Return the [X, Y] coordinate for the center point of the cell that contains the specified text.  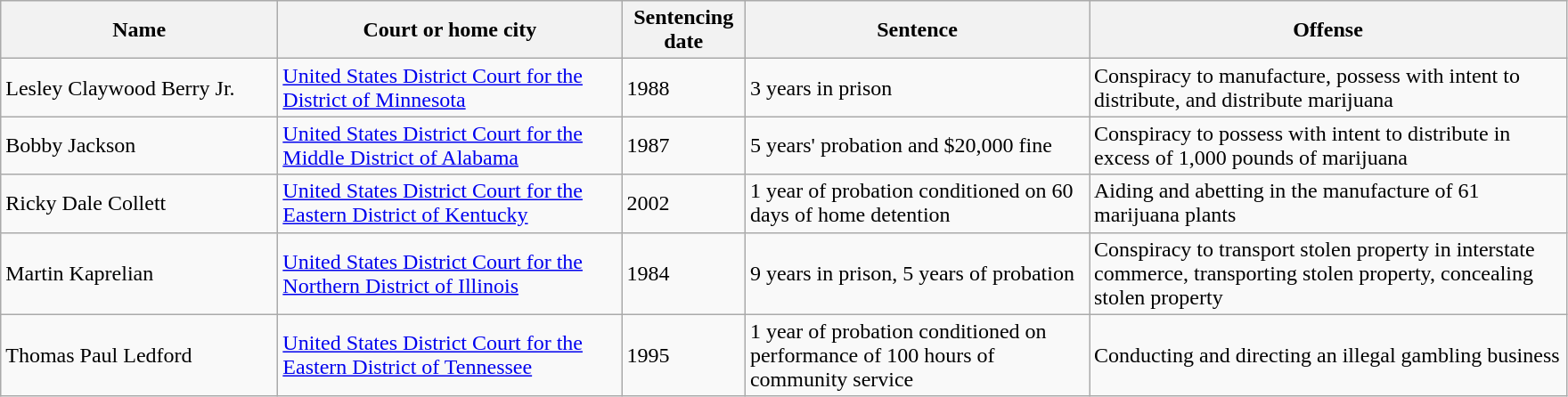
Bobby Jackson [139, 146]
Thomas Paul Ledford [139, 355]
United States District Court for the District of Minnesota [450, 87]
1988 [684, 87]
2002 [684, 203]
5 years' probation and $20,000 fine [917, 146]
Conducting and directing an illegal gambling business [1327, 355]
1 year of probation conditioned on 60 days of home detention [917, 203]
United States District Court for the Northern District of Illinois [450, 273]
Conspiracy to transport stolen property in interstate commerce, transporting stolen property, concealing stolen property [1327, 273]
Conspiracy to manufacture, possess with intent to distribute, and distribute marijuana [1327, 87]
United States District Court for the Eastern District of Kentucky [450, 203]
9 years in prison, 5 years of probation [917, 273]
Lesley Claywood Berry Jr. [139, 87]
1984 [684, 273]
Name [139, 30]
United States District Court for the Eastern District of Tennessee [450, 355]
Martin Kaprelian [139, 273]
United States District Court for the Middle District of Alabama [450, 146]
Court or home city [450, 30]
Aiding and abetting in the manufacture of 61 marijuana plants [1327, 203]
Offense [1327, 30]
Sentence [917, 30]
1 year of probation conditioned on performance of 100 hours of community service [917, 355]
3 years in prison [917, 87]
Conspiracy to possess with intent to distribute in excess of 1,000 pounds of marijuana [1327, 146]
Ricky Dale Collett [139, 203]
1987 [684, 146]
Sentencing date [684, 30]
1995 [684, 355]
